Provide the (X, Y) coordinate of the cell's center where the given text is located.  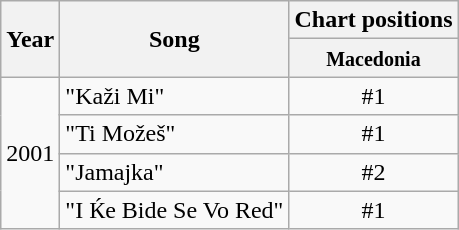
"Jamajka" (174, 172)
"I Ќe Bide Se Vo Red" (174, 210)
Year (30, 39)
"Kaži Mi" (174, 96)
Song (174, 39)
#2 (374, 172)
"Ti Možeš" (174, 134)
2001 (30, 153)
Chart positions (374, 20)
Macedonia (374, 58)
